Scan for the cell matching the given text and deliver its [x, y] coordinate at center. 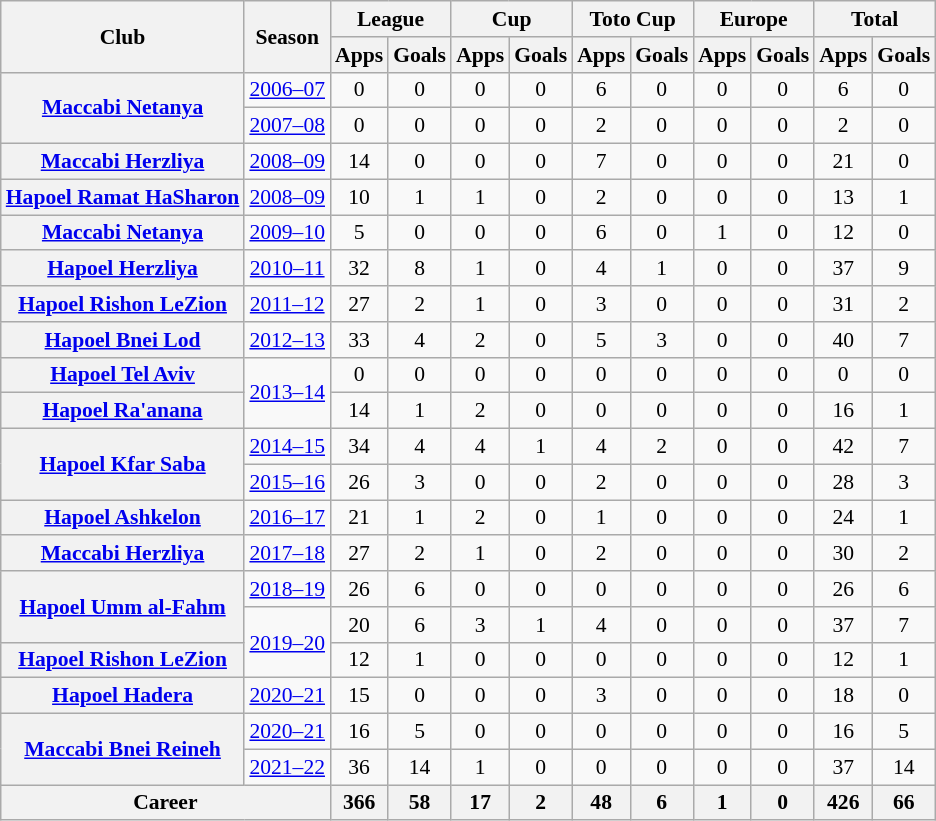
Season [287, 36]
48 [601, 803]
18 [843, 696]
15 [359, 696]
36 [359, 767]
40 [843, 340]
66 [904, 803]
2018–19 [287, 589]
Hapoel Ra'anana [123, 411]
Hapoel Bnei Lod [123, 340]
13 [843, 197]
2013–14 [287, 392]
34 [359, 447]
Maccabi Bnei Reineh [123, 750]
Club [123, 36]
58 [420, 803]
Hapoel Ashkelon [123, 518]
Hapoel Ramat HaSharon [123, 197]
Hapoel Kfar Saba [123, 464]
League [390, 19]
2015–16 [287, 482]
2007–08 [287, 126]
Hapoel Tel Aviv [123, 375]
2021–22 [287, 767]
32 [359, 269]
8 [420, 269]
24 [843, 518]
2010–11 [287, 269]
33 [359, 340]
2016–17 [287, 518]
Cup [512, 19]
Career [166, 803]
Europe [754, 19]
366 [359, 803]
2006–07 [287, 90]
9 [904, 269]
2011–12 [287, 304]
426 [843, 803]
20 [359, 625]
17 [480, 803]
2019–20 [287, 642]
42 [843, 447]
Toto Cup [632, 19]
2017–18 [287, 554]
Hapoel Hadera [123, 696]
Total [874, 19]
2012–13 [287, 340]
30 [843, 554]
31 [843, 304]
28 [843, 482]
2014–15 [287, 447]
10 [359, 197]
Hapoel Herzliya [123, 269]
Hapoel Umm al-Fahm [123, 606]
2009–10 [287, 233]
